Pinpoint the cell where the given text exists, returning its (X, Y) midpoint coordinate. 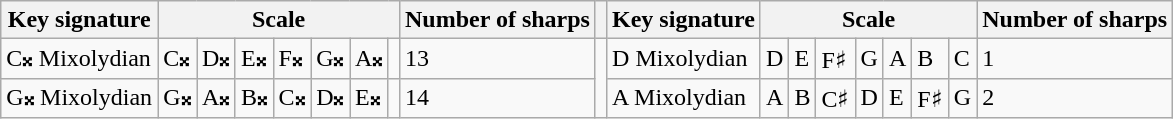
C♯ (836, 98)
2 (1075, 98)
A Mixolydian (684, 98)
C (962, 59)
D Mixolydian (684, 59)
C𝄪 Mixolydian (80, 59)
G𝄪 Mixolydian (80, 98)
13 (497, 59)
B𝄪 (254, 98)
14 (497, 98)
1 (1075, 59)
F𝄪 (292, 59)
